Capture the cell that displays the provided text and extract its (x, y) central coordinate. 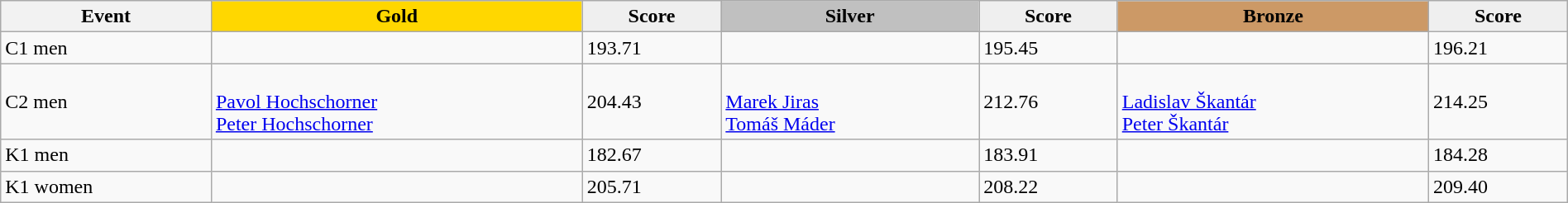
Bronze (1273, 17)
208.22 (1049, 186)
K1 men (106, 155)
183.91 (1049, 155)
193.71 (652, 48)
204.43 (652, 101)
182.67 (652, 155)
Ladislav ŠkantárPeter Škantár (1273, 101)
Pavol HochschornerPeter Hochschorner (397, 101)
214.25 (1499, 101)
C1 men (106, 48)
K1 women (106, 186)
C2 men (106, 101)
196.21 (1499, 48)
Silver (850, 17)
Gold (397, 17)
205.71 (652, 186)
Event (106, 17)
209.40 (1499, 186)
212.76 (1049, 101)
184.28 (1499, 155)
195.45 (1049, 48)
Marek JirasTomáš Máder (850, 101)
